Extract the (X, Y) coordinate from the center of the cell holding the provided text.  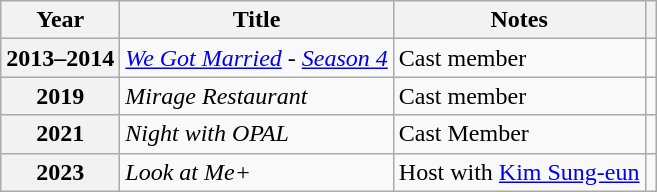
Notes (519, 20)
2023 (60, 172)
Mirage Restaurant (256, 96)
Title (256, 20)
2013–2014 (60, 58)
Cast Member (519, 134)
Look at Me+ (256, 172)
2021 (60, 134)
Year (60, 20)
We Got Married - Season 4 (256, 58)
Host with Kim Sung-eun (519, 172)
Night with OPAL (256, 134)
2019 (60, 96)
